Capture the cell that displays the provided text and extract its (x, y) central coordinate. 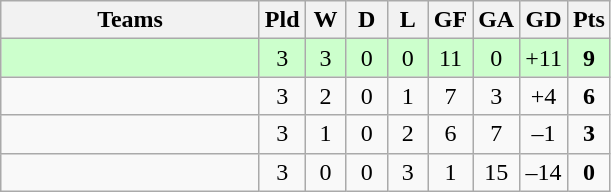
GA (496, 20)
Pld (282, 20)
+4 (544, 96)
11 (450, 58)
W (326, 20)
GD (544, 20)
–1 (544, 134)
+11 (544, 58)
GF (450, 20)
9 (588, 58)
L (408, 20)
Teams (130, 20)
Pts (588, 20)
–14 (544, 172)
15 (496, 172)
D (366, 20)
